For the text-containing cell, return its midpoint in [X, Y] coordinate format. 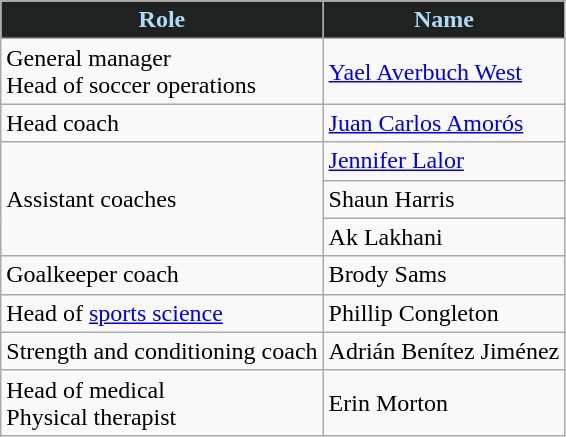
Yael Averbuch West [444, 72]
Strength and conditioning coach [162, 351]
Assistant coaches [162, 199]
Shaun Harris [444, 199]
Head coach [162, 123]
Juan Carlos Amorós [444, 123]
Brody Sams [444, 275]
Name [444, 20]
Adrián Benítez Jiménez [444, 351]
Head of medicalPhysical therapist [162, 402]
Head of sports science [162, 313]
Ak Lakhani [444, 237]
Phillip Congleton [444, 313]
Role [162, 20]
Goalkeeper coach [162, 275]
Jennifer Lalor [444, 161]
General managerHead of soccer operations [162, 72]
Erin Morton [444, 402]
